Detect which cell encompasses the target text, then output its (X, Y) center coordinate. 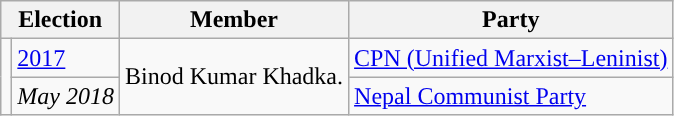
May 2018 (66, 96)
CPN (Unified Marxist–Leninist) (511, 58)
Nepal Communist Party (511, 96)
Election (60, 20)
Party (511, 20)
Binod Kumar Khadka. (234, 77)
Member (234, 20)
2017 (66, 58)
